From the cell containing the given text, extract its center point as (X, Y) coordinate. 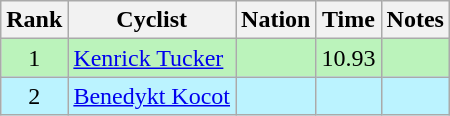
1 (34, 58)
Time (348, 20)
Rank (34, 20)
Nation (276, 20)
2 (34, 96)
10.93 (348, 58)
Notes (415, 20)
Benedykt Kocot (152, 96)
Cyclist (152, 20)
Kenrick Tucker (152, 58)
